Search for the cell housing the specified text and yield its [X, Y] center coordinate. 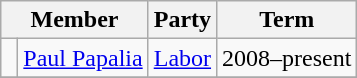
Term [287, 20]
Labor [182, 58]
Member [74, 20]
Paul Papalia [83, 58]
Party [182, 20]
2008–present [287, 58]
